From the cell containing the given text, extract its center point as [X, Y] coordinate. 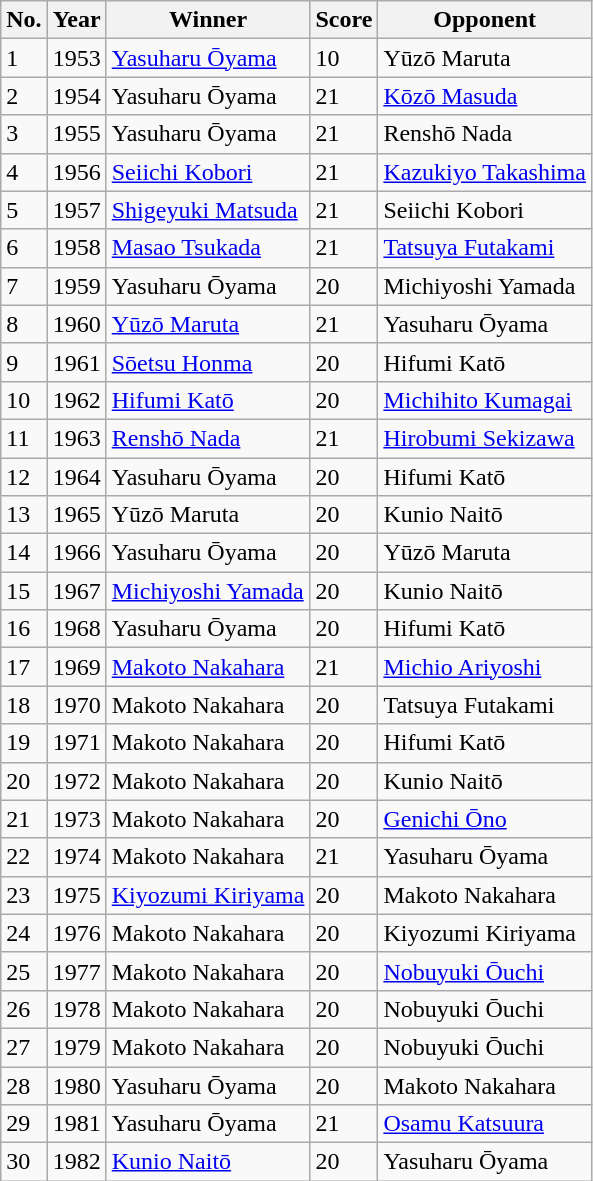
Sōetsu Honma [208, 362]
25 [24, 971]
14 [24, 553]
17 [24, 667]
1954 [76, 96]
1956 [76, 172]
Kazukiyo Takashima [485, 172]
1963 [76, 438]
Year [76, 20]
4 [24, 172]
7 [24, 286]
5 [24, 210]
Winner [208, 20]
6 [24, 248]
1971 [76, 743]
30 [24, 1162]
1955 [76, 134]
1981 [76, 1124]
28 [24, 1085]
3 [24, 134]
Osamu Katsuura [485, 1124]
Michihito Kumagai [485, 400]
12 [24, 477]
Hirobumi Sekizawa [485, 438]
29 [24, 1124]
1957 [76, 210]
Genichi Ōno [485, 819]
1953 [76, 58]
1972 [76, 781]
1968 [76, 629]
1969 [76, 667]
Michio Ariyoshi [485, 667]
1960 [76, 324]
1964 [76, 477]
19 [24, 743]
Masao Tsukada [208, 248]
26 [24, 1009]
1 [24, 58]
27 [24, 1047]
16 [24, 629]
Shigeyuki Matsuda [208, 210]
1966 [76, 553]
Opponent [485, 20]
24 [24, 933]
18 [24, 705]
1970 [76, 705]
1977 [76, 971]
1982 [76, 1162]
1962 [76, 400]
1959 [76, 286]
1958 [76, 248]
2 [24, 96]
No. [24, 20]
13 [24, 515]
1979 [76, 1047]
Score [344, 20]
11 [24, 438]
9 [24, 362]
22 [24, 857]
15 [24, 591]
1965 [76, 515]
1978 [76, 1009]
23 [24, 895]
Kōzō Masuda [485, 96]
8 [24, 324]
1980 [76, 1085]
1967 [76, 591]
1974 [76, 857]
1976 [76, 933]
1973 [76, 819]
1975 [76, 895]
1961 [76, 362]
